Return the [X, Y] coordinate for the center point of the cell that contains the specified text.  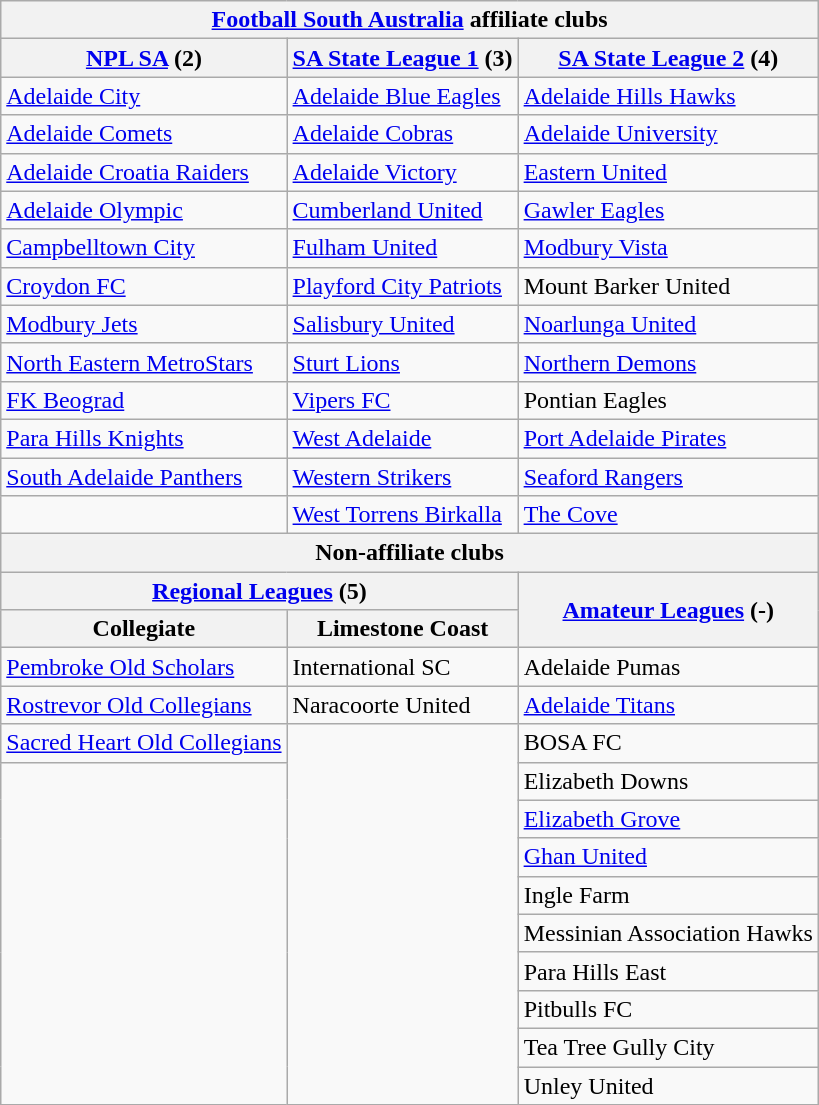
International SC [402, 667]
Para Hills East [668, 971]
Adelaide Titans [668, 705]
Eastern United [668, 172]
NPL SA (2) [144, 58]
Ghan United [668, 857]
SA State League 2 (4) [668, 58]
Croydon FC [144, 286]
Pitbulls FC [668, 1009]
Cumberland United [402, 210]
Pembroke Old Scholars [144, 667]
Non-affiliate clubs [410, 553]
West Adelaide [402, 438]
Sturt Lions [402, 362]
SA State League 1 (3) [402, 58]
Playford City Patriots [402, 286]
Naracoorte United [402, 705]
Adelaide Pumas [668, 667]
Campbelltown City [144, 248]
Western Strikers [402, 477]
Regional Leagues (5) [260, 591]
Seaford Rangers [668, 477]
Fulham United [402, 248]
Adelaide Victory [402, 172]
South Adelaide Panthers [144, 477]
The Cove [668, 515]
BOSA FC [668, 743]
Adelaide Cobras [402, 134]
Adelaide Hills Hawks [668, 96]
Adelaide City [144, 96]
Para Hills Knights [144, 438]
Port Adelaide Pirates [668, 438]
Collegiate [144, 629]
West Torrens Birkalla [402, 515]
Adelaide University [668, 134]
Messinian Association Hawks [668, 933]
Ingle Farm [668, 895]
Adelaide Olympic [144, 210]
Unley United [668, 1085]
North Eastern MetroStars [144, 362]
Mount Barker United [668, 286]
Elizabeth Downs [668, 781]
Rostrevor Old Collegians [144, 705]
Adelaide Croatia Raiders [144, 172]
FK Beograd [144, 400]
Amateur Leagues (-) [668, 610]
Adelaide Blue Eagles [402, 96]
Vipers FC [402, 400]
Adelaide Comets [144, 134]
Limestone Coast [402, 629]
Noarlunga United [668, 324]
Modbury Jets [144, 324]
Sacred Heart Old Collegians [144, 743]
Salisbury United [402, 324]
Tea Tree Gully City [668, 1047]
Football South Australia affiliate clubs [410, 20]
Modbury Vista [668, 248]
Elizabeth Grove [668, 819]
Gawler Eagles [668, 210]
Pontian Eagles [668, 400]
Northern Demons [668, 362]
